Return [x, y] of the center of cell containing provided text 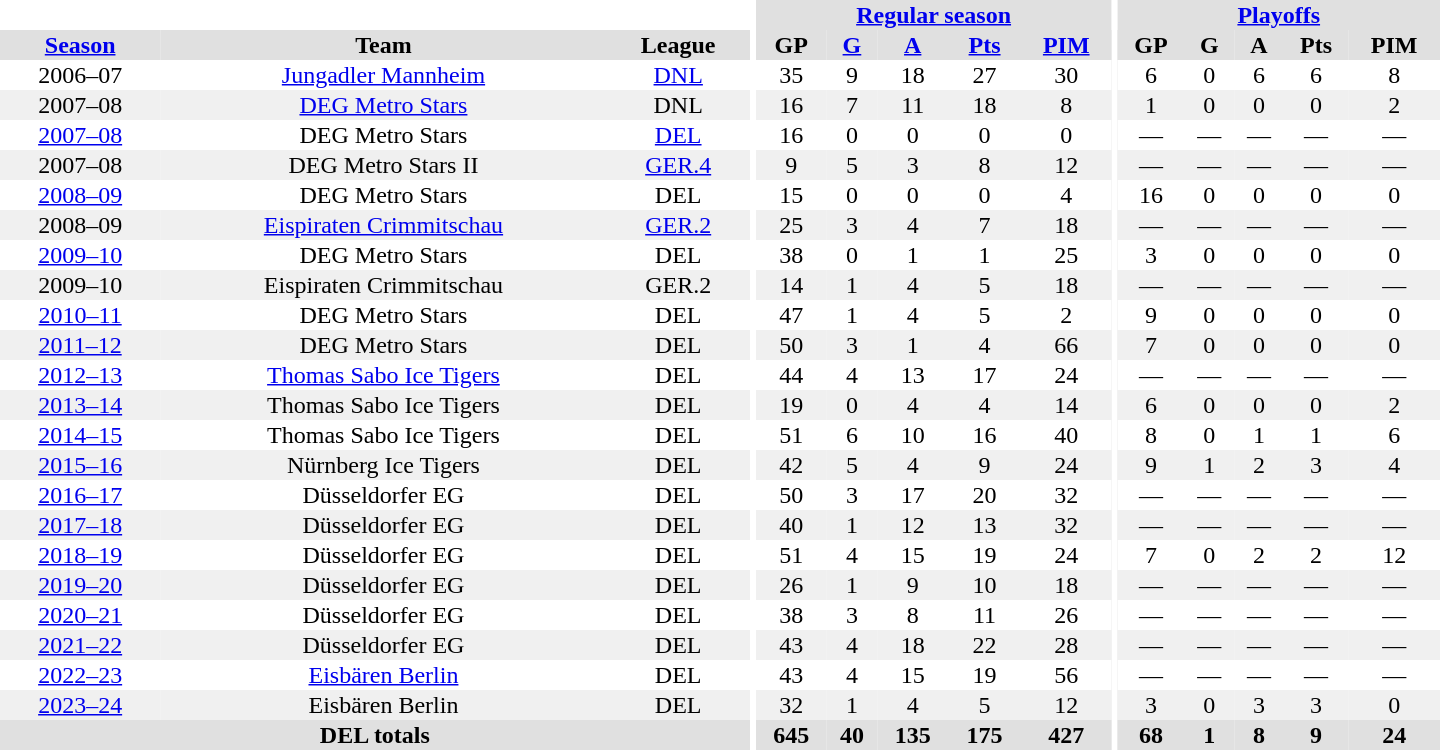
2011–12 [80, 345]
2010–11 [80, 315]
Season [80, 45]
Regular season [934, 15]
Jungadler Mannheim [383, 75]
20 [985, 495]
DEL totals [375, 735]
League [678, 45]
2012–13 [80, 375]
56 [1066, 675]
28 [1066, 645]
2017–18 [80, 525]
2006–07 [80, 75]
Playoffs [1278, 15]
175 [985, 735]
2019–20 [80, 585]
135 [913, 735]
68 [1150, 735]
427 [1066, 735]
2013–14 [80, 405]
GER.4 [678, 165]
2023–24 [80, 705]
22 [985, 645]
30 [1066, 75]
Team [383, 45]
42 [791, 465]
2022–23 [80, 675]
2016–17 [80, 495]
47 [791, 315]
DEG Metro Stars II [383, 165]
645 [791, 735]
66 [1066, 345]
2014–15 [80, 435]
27 [985, 75]
35 [791, 75]
44 [791, 375]
2015–16 [80, 465]
Nürnberg Ice Tigers [383, 465]
2021–22 [80, 645]
2018–19 [80, 555]
2020–21 [80, 615]
